Return the (x, y) coordinate for the center point of the cell that contains the specified text.  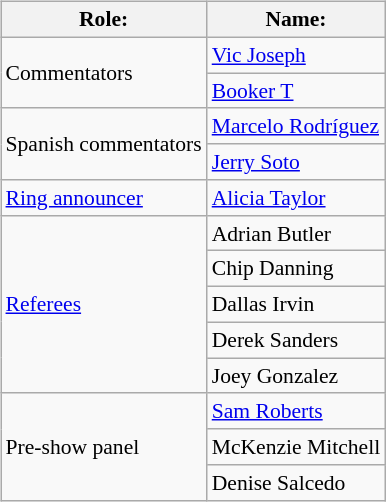
Ring announcer (103, 198)
Pre-show panel (103, 446)
Adrian Butler (296, 233)
Dallas Irvin (296, 305)
Name: (296, 20)
Alicia Taylor (296, 198)
Sam Roberts (296, 411)
Joey Gonzalez (296, 376)
Vic Joseph (296, 55)
Jerry Soto (296, 162)
Spanish commentators (103, 144)
Denise Salcedo (296, 483)
Chip Danning (296, 269)
McKenzie Mitchell (296, 447)
Commentators (103, 72)
Booker T (296, 91)
Derek Sanders (296, 340)
Role: (103, 20)
Referees (103, 304)
Marcelo Rodríguez (296, 126)
